Extract the (X, Y) coordinate from the center of the cell holding the provided text.  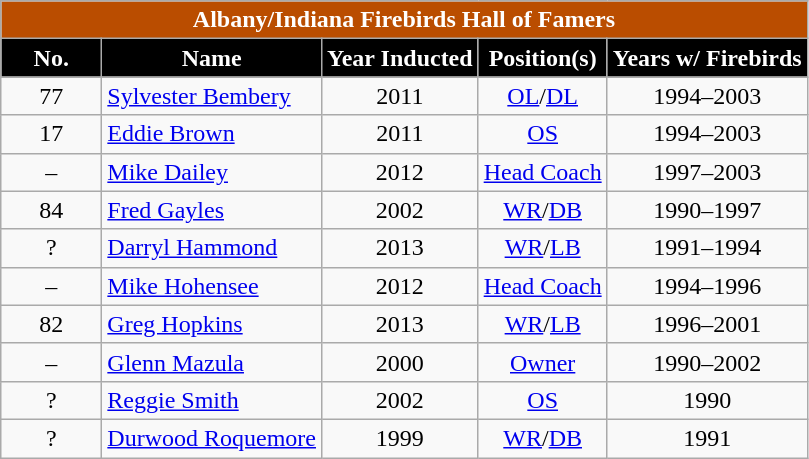
1999 (400, 438)
1990 (707, 400)
17 (52, 134)
Durwood Roquemore (212, 438)
Mike Dailey (212, 172)
Name (212, 58)
1991–1994 (707, 248)
Mike Hohensee (212, 286)
Reggie Smith (212, 400)
Owner (542, 362)
77 (52, 96)
Sylvester Bembery (212, 96)
1991 (707, 438)
No. (52, 58)
2000 (400, 362)
Albany/Indiana Firebirds Hall of Famers (404, 20)
Position(s) (542, 58)
Greg Hopkins (212, 324)
1994–1996 (707, 286)
Glenn Mazula (212, 362)
Years w/ Firebirds (707, 58)
1997–2003 (707, 172)
Year Inducted (400, 58)
1996–2001 (707, 324)
1990–1997 (707, 210)
Darryl Hammond (212, 248)
84 (52, 210)
Eddie Brown (212, 134)
OL/DL (542, 96)
Fred Gayles (212, 210)
1990–2002 (707, 362)
82 (52, 324)
